Find where the given text appears and provide that cell's center as (X, Y) coordinate. 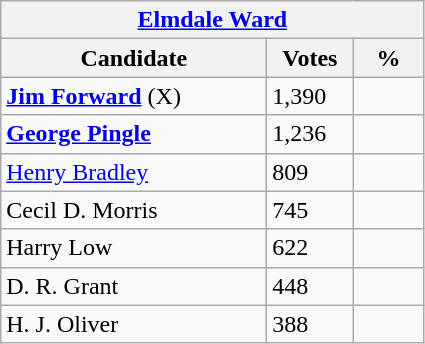
622 (310, 248)
% (388, 58)
1,390 (310, 96)
Candidate (134, 58)
Elmdale Ward (212, 20)
1,236 (310, 134)
Votes (310, 58)
809 (310, 172)
D. R. Grant (134, 286)
745 (310, 210)
Harry Low (134, 248)
Henry Bradley (134, 172)
388 (310, 324)
Cecil D. Morris (134, 210)
Jim Forward (X) (134, 96)
H. J. Oliver (134, 324)
George Pingle (134, 134)
448 (310, 286)
